Provide the [x, y] coordinate of the cell's center where the given text is located.  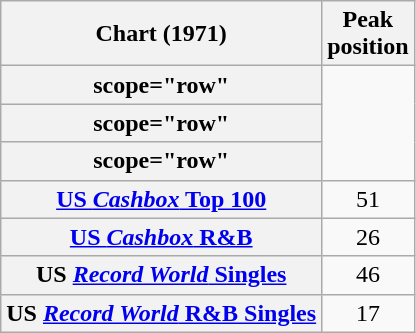
US Record World R&B Singles [162, 313]
26 [368, 237]
US Cashbox R&B [162, 237]
46 [368, 275]
17 [368, 313]
51 [368, 199]
US Record World Singles [162, 275]
Peakposition [368, 34]
Chart (1971) [162, 34]
US Cashbox Top 100 [162, 199]
